Locate the cell with the specified text and output its [X, Y] center coordinate. 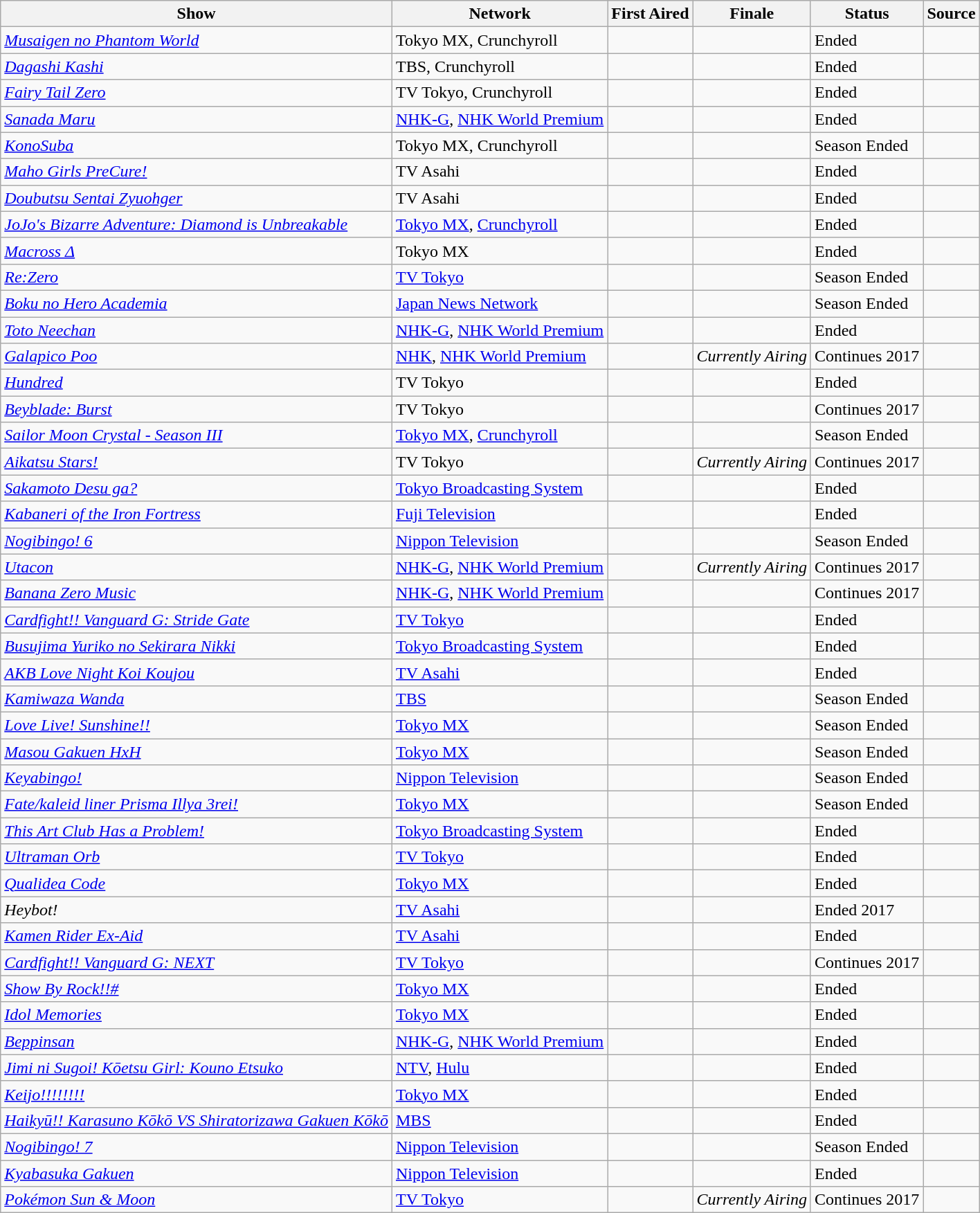
NHK, NHK World Premium [500, 357]
Kamiwaza Wanda [197, 699]
Nogibingo! 7 [197, 1147]
Sakamoto Desu ga? [197, 488]
Status [866, 14]
Utacon [197, 567]
This Art Club Has a Problem! [197, 831]
Cardfight!! Vanguard G: NEXT [197, 962]
TBS, Crunchyroll [500, 66]
Banana Zero Music [197, 593]
Jimi ni Sugoi! Kōetsu Girl: Kouno Etsuko [197, 1068]
Finale [752, 14]
Musaigen no Phantom World [197, 40]
Keijo!!!!!!!! [197, 1094]
Fate/kaleid liner Prisma Illya 3rei! [197, 805]
Qualidea Code [197, 883]
KonoSuba [197, 145]
Doubutsu Sentai Zyuohger [197, 198]
Kyabasuka Gakuen [197, 1174]
First Aired [651, 14]
Fuji Television [500, 514]
JoJo's Bizarre Adventure: Diamond is Unbreakable [197, 224]
Nogibingo! 6 [197, 541]
Boku no Hero Academia [197, 303]
TBS [500, 699]
Show By Rock!!# [197, 989]
Fairy Tail Zero [197, 93]
Source [951, 14]
Busujima Yuriko no Sekirara Nikki [197, 646]
Show [197, 14]
MBS [500, 1120]
NTV, Hulu [500, 1068]
Japan News Network [500, 303]
Ultraman Orb [197, 857]
Hundred [197, 383]
Ended 2017 [866, 910]
Toto Neechan [197, 330]
Sanada Maru [197, 119]
Macross Δ [197, 251]
Aikatsu Stars! [197, 462]
Cardfight!! Vanguard G: Stride Gate [197, 620]
Re:Zero [197, 277]
Dagashi Kashi [197, 66]
Pokémon Sun & Moon [197, 1200]
Haikyū!! Karasuno Kōkō VS Shiratorizawa Gakuen Kōkō [197, 1120]
Keyabingo! [197, 778]
Beyblade: Burst [197, 409]
Masou Gakuen HxH [197, 751]
Idol Memories [197, 1015]
Kabaneri of the Iron Fortress [197, 514]
AKB Love Night Koi Koujou [197, 672]
Heybot! [197, 910]
Beppinsan [197, 1041]
Network [500, 14]
TV Tokyo, Crunchyroll [500, 93]
Kamen Rider Ex-Aid [197, 936]
Maho Girls PreCure! [197, 172]
Galapico Poo [197, 357]
Sailor Moon Crystal - Season III [197, 435]
Love Live! Sunshine!! [197, 725]
